Extract the (x, y) coordinate from the center of the cell holding the provided text.  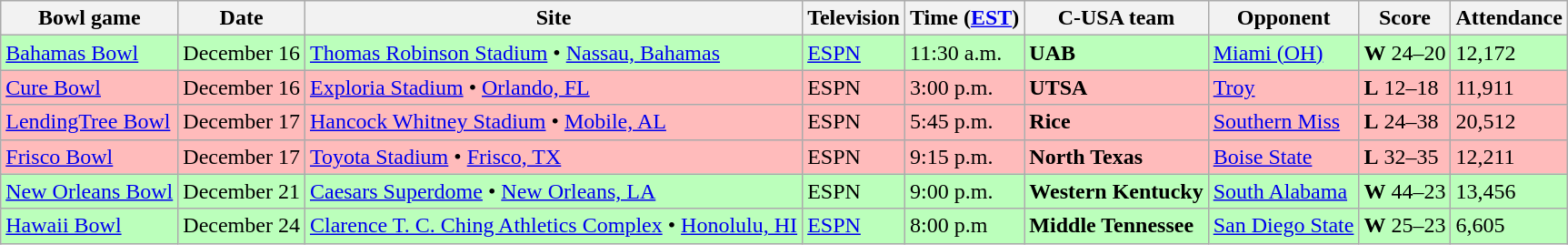
LendingTree Bowl (89, 122)
Television (854, 18)
11:30 a.m. (965, 53)
Caesars Superdome • New Orleans, LA (553, 191)
5:45 p.m. (965, 122)
Rice (1116, 122)
Troy (1283, 87)
W 25–23 (1405, 226)
12,211 (1509, 157)
Hancock Whitney Stadium • Mobile, AL (553, 122)
UTSA (1116, 87)
Bahamas Bowl (89, 53)
Opponent (1283, 18)
Date (242, 18)
Southern Miss (1283, 122)
December 24 (242, 226)
20,512 (1509, 122)
3:00 p.m. (965, 87)
Exploria Stadium • Orlando, FL (553, 87)
Boise State (1283, 157)
9:15 p.m. (965, 157)
12,172 (1509, 53)
Hawaii Bowl (89, 226)
Thomas Robinson Stadium • Nassau, Bahamas (553, 53)
L 12–18 (1405, 87)
W 44–23 (1405, 191)
December 21 (242, 191)
L 32–35 (1405, 157)
11,911 (1509, 87)
Score (1405, 18)
13,456 (1509, 191)
Site (553, 18)
Miami (OH) (1283, 53)
Bowl game (89, 18)
Middle Tennessee (1116, 226)
Time (EST) (965, 18)
Clarence T. C. Ching Athletics Complex • Honolulu, HI (553, 226)
Cure Bowl (89, 87)
New Orleans Bowl (89, 191)
Frisco Bowl (89, 157)
C-USA team (1116, 18)
Toyota Stadium • Frisco, TX (553, 157)
9:00 p.m. (965, 191)
Western Kentucky (1116, 191)
6,605 (1509, 226)
L 24–38 (1405, 122)
8:00 p.m (965, 226)
South Alabama (1283, 191)
Attendance (1509, 18)
North Texas (1116, 157)
W 24–20 (1405, 53)
UAB (1116, 53)
San Diego State (1283, 226)
